Extract the [x, y] coordinate from the center of the cell holding the provided text.  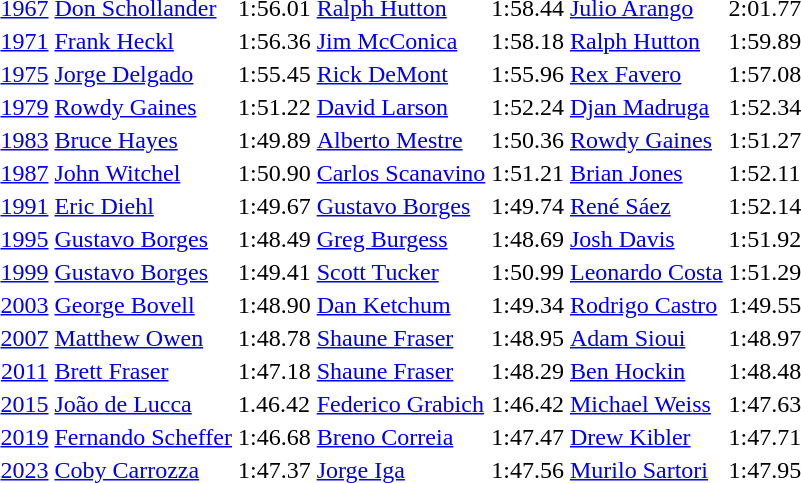
1:48.49 [274, 239]
David Larson [401, 107]
Bruce Hayes [143, 140]
Ben Hockin [646, 371]
John Witchel [143, 173]
Jim McConica [401, 41]
1:52.24 [528, 107]
1:46.68 [274, 437]
1:48.69 [528, 239]
Brett Fraser [143, 371]
1:56.36 [274, 41]
Fernando Scheffer [143, 437]
1:48.78 [274, 338]
1:58.18 [528, 41]
1:49.41 [274, 272]
Eric Diehl [143, 206]
Rex Favero [646, 74]
1:50.90 [274, 173]
Leonardo Costa [646, 272]
1:49.34 [528, 305]
1:48.90 [274, 305]
1:55.96 [528, 74]
George Bovell [143, 305]
Drew Kibler [646, 437]
Frank Heckl [143, 41]
René Sáez [646, 206]
1:48.29 [528, 371]
Brian Jones [646, 173]
Rick DeMont [401, 74]
Matthew Owen [143, 338]
Jorge Delgado [143, 74]
1:50.99 [528, 272]
Dan Ketchum [401, 305]
1:55.45 [274, 74]
1:51.22 [274, 107]
Michael Weiss [646, 404]
1:46.42 [528, 404]
Ralph Hutton [646, 41]
Breno Correia [401, 437]
1:49.67 [274, 206]
1:47.47 [528, 437]
Scott Tucker [401, 272]
Alberto Mestre [401, 140]
Adam Sioui [646, 338]
1:48.95 [528, 338]
1:51.21 [528, 173]
Federico Grabich [401, 404]
1:49.74 [528, 206]
Djan Madruga [646, 107]
João de Lucca [143, 404]
Josh Davis [646, 239]
1.46.42 [274, 404]
Carlos Scanavino [401, 173]
1:50.36 [528, 140]
Greg Burgess [401, 239]
1:47.18 [274, 371]
Rodrigo Castro [646, 305]
1:49.89 [274, 140]
